Return (x, y) of the center of cell containing provided text 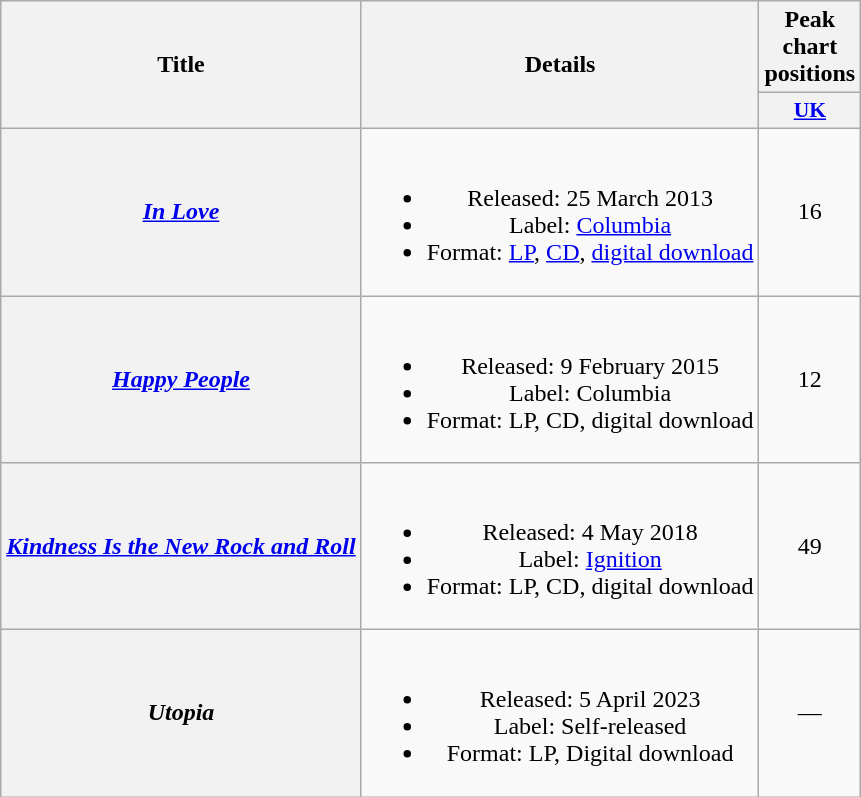
16 (810, 212)
Released: 4 May 2018Label: IgnitionFormat: LP, CD, digital download (560, 546)
Utopia (181, 714)
Kindness Is the New Rock and Roll (181, 546)
Title (181, 65)
Peak chart positions (810, 47)
Released: 25 March 2013Label: ColumbiaFormat: LP, CD, digital download (560, 212)
49 (810, 546)
Released: 5 April 2023Label: Self-releasedFormat: LP, Digital download (560, 714)
Happy People (181, 380)
— (810, 714)
Released: 9 February 2015Label: ColumbiaFormat: LP, CD, digital download (560, 380)
UK (810, 111)
12 (810, 380)
Details (560, 65)
In Love (181, 212)
